Detect which cell encompasses the target text, then output its [X, Y] center coordinate. 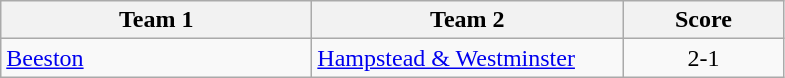
Hampstead & Westminster [468, 58]
Team 1 [156, 20]
Score [704, 20]
Team 2 [468, 20]
2-1 [704, 58]
Beeston [156, 58]
